For the text-containing cell, return its midpoint in [X, Y] coordinate format. 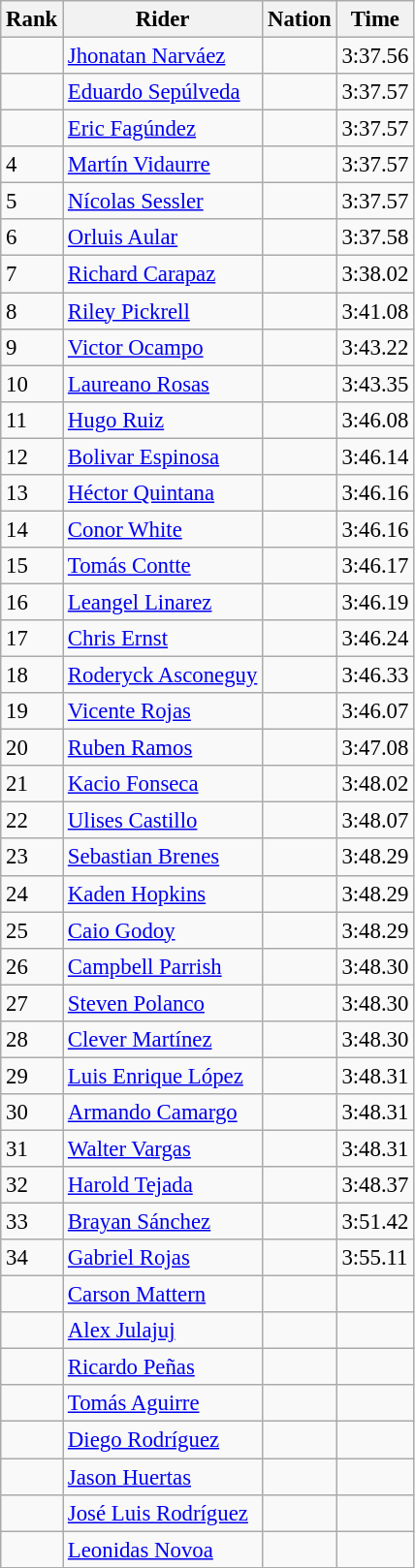
16 [32, 602]
3:46.33 [375, 675]
34 [32, 1258]
31 [32, 1148]
3:46.07 [375, 711]
3:43.22 [375, 347]
4 [32, 165]
Clever Martínez [163, 1040]
33 [32, 1222]
30 [32, 1113]
15 [32, 566]
12 [32, 456]
28 [32, 1040]
13 [32, 493]
Hugo Ruiz [163, 420]
Roderyck Asconeguy [163, 675]
Luis Enrique López [163, 1076]
Rank [32, 19]
24 [32, 894]
Armando Camargo [163, 1113]
Tomás Contte [163, 566]
3:46.08 [375, 420]
Martín Vidaurre [163, 165]
Eric Fagúndez [163, 129]
Campbell Parrish [163, 966]
Caio Godoy [163, 930]
3:48.07 [375, 821]
11 [32, 420]
José Luis Rodríguez [163, 1513]
3:46.17 [375, 566]
3:46.14 [375, 456]
Ruben Ramos [163, 748]
9 [32, 347]
Victor Ocampo [163, 347]
3:48.02 [375, 784]
Ulises Castillo [163, 821]
3:43.35 [375, 384]
3:46.19 [375, 602]
3:41.08 [375, 311]
32 [32, 1185]
29 [32, 1076]
Héctor Quintana [163, 493]
22 [32, 821]
Riley Pickrell [163, 311]
Laureano Rosas [163, 384]
Alex Julajuj [163, 1331]
Steven Polanco [163, 1003]
7 [32, 274]
Diego Rodríguez [163, 1440]
3:37.56 [375, 56]
3:51.42 [375, 1222]
Richard Carapaz [163, 274]
Gabriel Rojas [163, 1258]
Nícolas Sessler [163, 202]
6 [32, 237]
Tomás Aguirre [163, 1404]
Vicente Rojas [163, 711]
Carson Mattern [163, 1295]
3:46.24 [375, 639]
21 [32, 784]
Sebastian Brenes [163, 858]
27 [32, 1003]
Harold Tejada [163, 1185]
Jhonatan Narváez [163, 56]
23 [32, 858]
26 [32, 966]
Brayan Sánchez [163, 1222]
8 [32, 311]
3:48.37 [375, 1185]
Kaden Hopkins [163, 894]
19 [32, 711]
20 [32, 748]
Leangel Linarez [163, 602]
Leonidas Novoa [163, 1550]
14 [32, 529]
10 [32, 384]
3:47.08 [375, 748]
Time [375, 19]
3:55.11 [375, 1258]
Kacio Fonseca [163, 784]
Conor White [163, 529]
17 [32, 639]
18 [32, 675]
5 [32, 202]
Eduardo Sepúlveda [163, 92]
Bolivar Espinosa [163, 456]
Orluis Aular [163, 237]
Walter Vargas [163, 1148]
Chris Ernst [163, 639]
25 [32, 930]
3:37.58 [375, 237]
Ricardo Peñas [163, 1367]
3:38.02 [375, 274]
Nation [300, 19]
Jason Huertas [163, 1477]
Rider [163, 19]
